Capture the cell that displays the provided text and extract its (x, y) central coordinate. 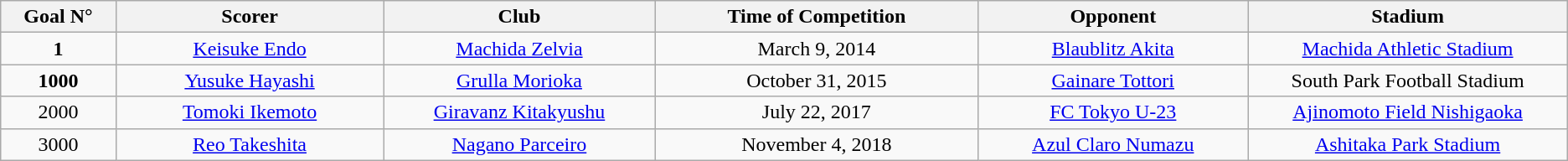
Machida Zelvia (519, 49)
Machida Athletic Stadium (1407, 49)
Scorer (250, 17)
Tomoki Ikemoto (250, 112)
Ashitaka Park Stadium (1407, 144)
October 31, 2015 (817, 80)
Yusuke Hayashi (250, 80)
Blaublitz Akita (1113, 49)
July 22, 2017 (817, 112)
Azul Claro Numazu (1113, 144)
Time of Competition (817, 17)
2000 (59, 112)
Stadium (1407, 17)
3000 (59, 144)
Grulla Morioka (519, 80)
1000 (59, 80)
Goal N° (59, 17)
FC Tokyo U-23 (1113, 112)
Giravanz Kitakyushu (519, 112)
South Park Football Stadium (1407, 80)
Opponent (1113, 17)
Gainare Tottori (1113, 80)
November 4, 2018 (817, 144)
1 (59, 49)
Ajinomoto Field Nishigaoka (1407, 112)
March 9, 2014 (817, 49)
Keisuke Endo (250, 49)
Nagano Parceiro (519, 144)
Club (519, 17)
Reo Takeshita (250, 144)
